Search for the cell housing the specified text and yield its (x, y) center coordinate. 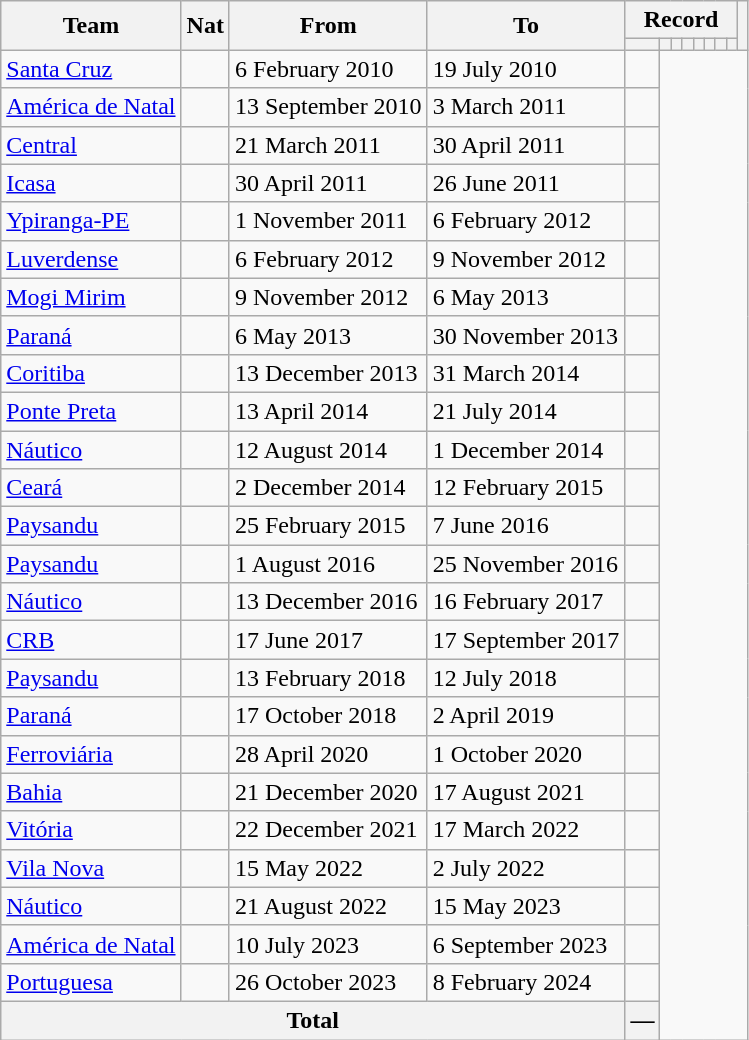
2 July 2022 (526, 868)
13 December 2016 (328, 602)
Nat (205, 26)
10 July 2023 (328, 944)
21 August 2022 (328, 906)
6 February 2010 (328, 69)
1 November 2011 (328, 221)
Vila Nova (91, 868)
Ypiranga-PE (91, 221)
Vitória (91, 830)
Bahia (91, 792)
Icasa (91, 183)
13 September 2010 (328, 107)
13 April 2014 (328, 411)
7 June 2016 (526, 526)
26 June 2011 (526, 183)
26 October 2023 (328, 982)
Ceará (91, 488)
25 February 2015 (328, 526)
2 April 2019 (526, 716)
17 October 2018 (328, 716)
17 March 2022 (526, 830)
1 December 2014 (526, 449)
8 February 2024 (526, 982)
15 May 2022 (328, 868)
3 March 2011 (526, 107)
Total (313, 1020)
30 November 2013 (526, 335)
19 July 2010 (526, 69)
13 February 2018 (328, 678)
— (642, 1020)
22 December 2021 (328, 830)
Mogi Mirim (91, 297)
To (526, 26)
12 August 2014 (328, 449)
25 November 2016 (526, 564)
12 July 2018 (526, 678)
Luverdense (91, 259)
2 December 2014 (328, 488)
Ponte Preta (91, 411)
15 May 2023 (526, 906)
1 August 2016 (328, 564)
17 June 2017 (328, 640)
13 December 2013 (328, 373)
28 April 2020 (328, 754)
Central (91, 145)
Team (91, 26)
1 October 2020 (526, 754)
21 March 2011 (328, 145)
Portuguesa (91, 982)
Ferroviária (91, 754)
12 February 2015 (526, 488)
31 March 2014 (526, 373)
17 September 2017 (526, 640)
21 December 2020 (328, 792)
17 August 2021 (526, 792)
Record (681, 20)
CRB (91, 640)
Santa Cruz (91, 69)
21 July 2014 (526, 411)
6 September 2023 (526, 944)
Coritiba (91, 373)
From (328, 26)
16 February 2017 (526, 602)
